Return [x, y] of the center of cell containing provided text 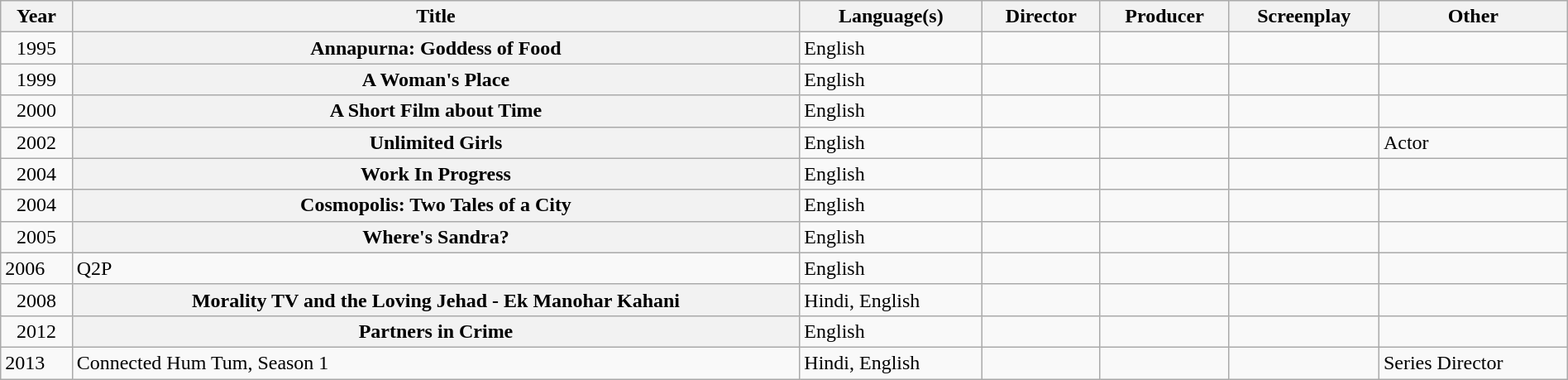
Work In Progress [436, 174]
2008 [36, 300]
Unlimited Girls [436, 142]
2000 [36, 111]
Year [36, 17]
1995 [36, 48]
A Woman's Place [436, 79]
2013 [36, 363]
Other [1473, 17]
2002 [36, 142]
Q2P [436, 268]
Producer [1164, 17]
2005 [36, 237]
2012 [36, 331]
2006 [36, 268]
Connected Hum Tum, Season 1 [436, 363]
Actor [1473, 142]
Series Director [1473, 363]
Director [1041, 17]
Title [436, 17]
Cosmopolis: Two Tales of a City [436, 205]
Annapurna: Goddess of Food [436, 48]
Screenplay [1303, 17]
Partners in Crime [436, 331]
A Short Film about Time [436, 111]
Morality TV and the Loving Jehad - Ek Manohar Kahani [436, 300]
Where's Sandra? [436, 237]
Language(s) [892, 17]
1999 [36, 79]
